Return the (x, y) coordinate for the center point of the cell that contains the specified text.  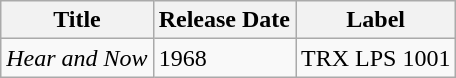
Title (77, 20)
Release Date (224, 20)
Label (376, 20)
Hear and Now (77, 58)
1968 (224, 58)
TRX LPS 1001 (376, 58)
